Provide the (x, y) coordinate of the cell's center where the given text is located.  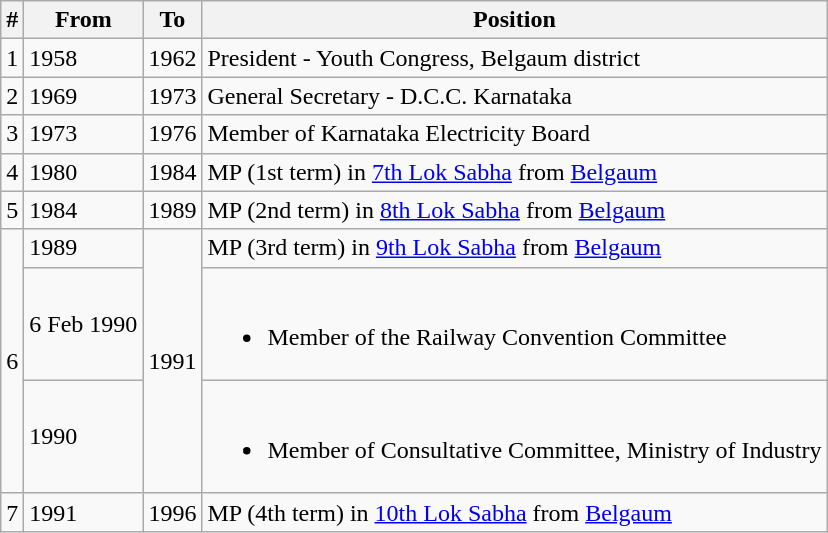
5 (12, 210)
Member of Consultative Committee, Ministry of Industry (514, 436)
MP (2nd term) in 8th Lok Sabha from Belgaum (514, 210)
Member of Karnataka Electricity Board (514, 134)
6 Feb 1990 (84, 324)
1962 (172, 58)
1990 (84, 436)
MP (4th term) in 10th Lok Sabha from Belgaum (514, 512)
1976 (172, 134)
4 (12, 172)
2 (12, 96)
President - Youth Congress, Belgaum district (514, 58)
Member of the Railway Convention Committee (514, 324)
3 (12, 134)
MP (3rd term) in 9th Lok Sabha from Belgaum (514, 248)
6 (12, 361)
General Secretary - D.C.C. Karnataka (514, 96)
Position (514, 20)
1969 (84, 96)
1958 (84, 58)
1 (12, 58)
# (12, 20)
To (172, 20)
From (84, 20)
MP (1st term) in 7th Lok Sabha from Belgaum (514, 172)
1980 (84, 172)
7 (12, 512)
1996 (172, 512)
